Find where the given text appears and provide that cell's center as [x, y] coordinate. 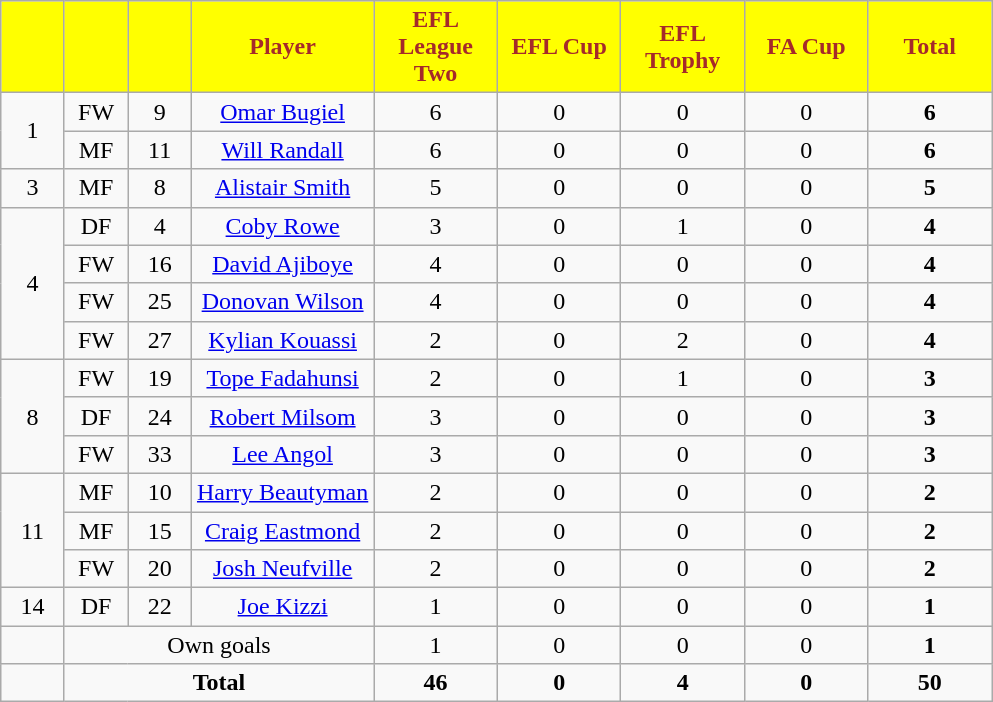
20 [160, 569]
Kylian Kouassi [282, 340]
Coby Rowe [282, 226]
27 [160, 340]
Craig Eastmond [282, 531]
25 [160, 302]
Own goals [218, 645]
Harry Beautyman [282, 492]
Omar Bugiel [282, 112]
David Ajiboye [282, 264]
EFL Trophy [683, 47]
15 [160, 531]
50 [930, 683]
10 [160, 492]
14 [33, 607]
Alistair Smith [282, 188]
Donovan Wilson [282, 302]
9 [160, 112]
Player [282, 47]
EFL Cup [559, 47]
24 [160, 416]
Tope Fadahunsi [282, 378]
22 [160, 607]
Lee Angol [282, 454]
FA Cup [806, 47]
19 [160, 378]
Joe Kizzi [282, 607]
Josh Neufville [282, 569]
46 [436, 683]
16 [160, 264]
EFL League Two [436, 47]
Will Randall [282, 150]
33 [160, 454]
Robert Milsom [282, 416]
